Provide the [X, Y] coordinate of the cell's center where the given text is located.  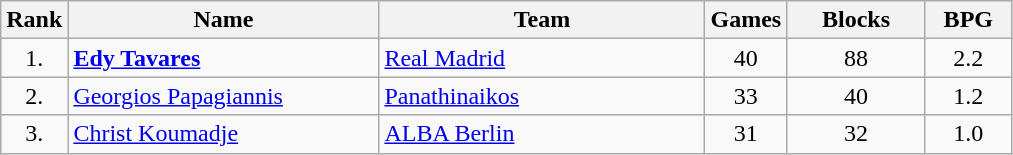
32 [856, 134]
Rank [34, 20]
88 [856, 58]
2.2 [968, 58]
1. [34, 58]
3. [34, 134]
1.0 [968, 134]
Georgios Papagiannis [224, 96]
Games [746, 20]
2. [34, 96]
Blocks [856, 20]
Christ Koumadje [224, 134]
Team [542, 20]
Edy Tavares [224, 58]
Real Madrid [542, 58]
33 [746, 96]
Name [224, 20]
1.2 [968, 96]
Panathinaikos [542, 96]
BPG [968, 20]
ALBA Berlin [542, 134]
31 [746, 134]
